Extract the [X, Y] coordinate from the center of the cell holding the provided text.  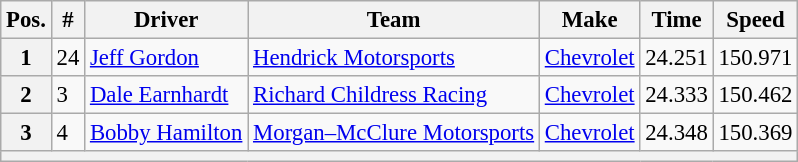
24.251 [676, 58]
Speed [756, 20]
Morgan–McClure Motorsports [394, 133]
4 [68, 133]
150.369 [756, 133]
Driver [166, 20]
# [68, 20]
Dale Earnhardt [166, 95]
24 [68, 58]
1 [26, 58]
150.462 [756, 95]
Make [589, 20]
Bobby Hamilton [166, 133]
Pos. [26, 20]
Hendrick Motorsports [394, 58]
24.333 [676, 95]
2 [26, 95]
24.348 [676, 133]
Jeff Gordon [166, 58]
150.971 [756, 58]
Time [676, 20]
Richard Childress Racing [394, 95]
Team [394, 20]
